From the cell containing the given text, extract its center point as [X, Y] coordinate. 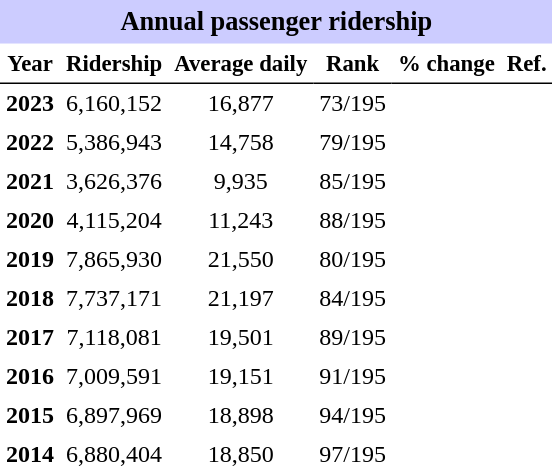
88/195 [352, 220]
2020 [30, 220]
7,009,591 [114, 376]
7,118,081 [114, 338]
19,151 [240, 376]
Rank [352, 64]
85/195 [352, 182]
2023 [30, 104]
9,935 [240, 182]
7,865,930 [114, 260]
2022 [30, 142]
91/195 [352, 376]
16,877 [240, 104]
94/195 [352, 416]
2019 [30, 260]
73/195 [352, 104]
84/195 [352, 298]
14,758 [240, 142]
2015 [30, 416]
Average daily [240, 64]
19,501 [240, 338]
2018 [30, 298]
2021 [30, 182]
21,550 [240, 260]
18,898 [240, 416]
3,626,376 [114, 182]
89/195 [352, 338]
Year [30, 64]
6,160,152 [114, 104]
79/195 [352, 142]
2017 [30, 338]
2016 [30, 376]
7,737,171 [114, 298]
21,197 [240, 298]
11,243 [240, 220]
5,386,943 [114, 142]
6,897,969 [114, 416]
% change [446, 64]
4,115,204 [114, 220]
Ridership [114, 64]
80/195 [352, 260]
